Determine the [X, Y] coordinate at the center of the cell enclosing the given text.  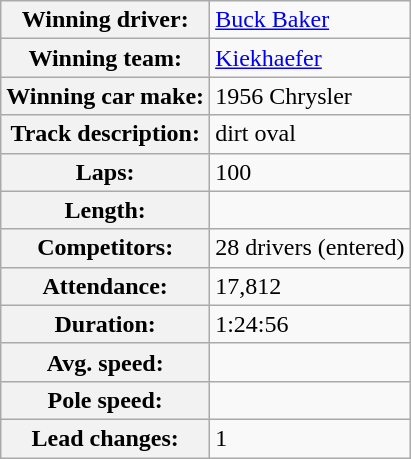
Pole speed: [106, 400]
28 drivers (entered) [310, 248]
dirt oval [310, 134]
Avg. speed: [106, 362]
Competitors: [106, 248]
Laps: [106, 172]
1 [310, 438]
Winning car make: [106, 96]
Buck Baker [310, 20]
Kiekhaefer [310, 58]
1:24:56 [310, 324]
Winning driver: [106, 20]
17,812 [310, 286]
Duration: [106, 324]
Attendance: [106, 286]
Track description: [106, 134]
1956 Chrysler [310, 96]
Winning team: [106, 58]
Length: [106, 210]
Lead changes: [106, 438]
100 [310, 172]
